Locate the cell with the specified text and output its (X, Y) center coordinate. 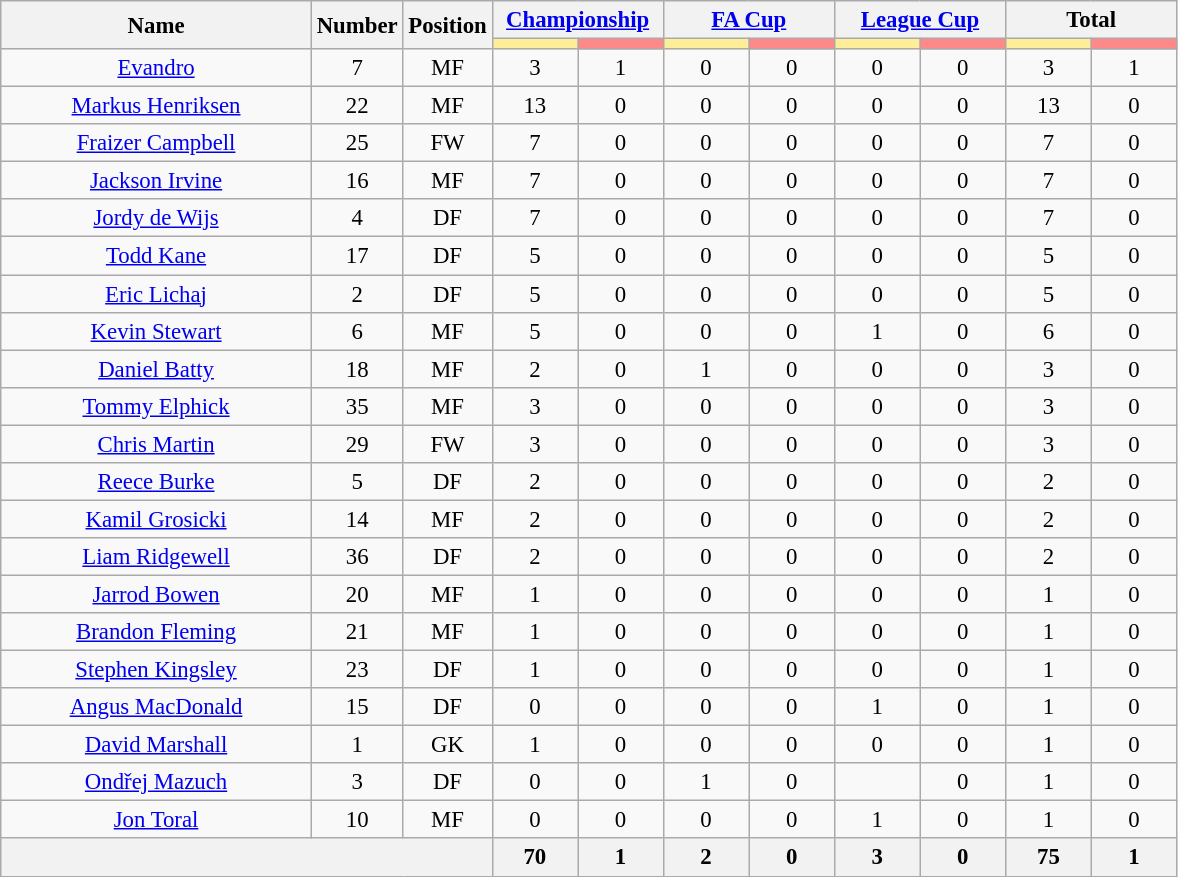
Reece Burke (156, 482)
Tommy Elphick (156, 406)
16 (357, 181)
Name (156, 25)
Evandro (156, 68)
Eric Lichaj (156, 294)
20 (357, 594)
Total (1092, 20)
Kamil Grosicki (156, 519)
Jon Toral (156, 820)
Jordy de Wijs (156, 219)
Brandon Fleming (156, 632)
Jackson Irvine (156, 181)
17 (357, 256)
Kevin Stewart (156, 331)
14 (357, 519)
29 (357, 444)
GK (448, 745)
18 (357, 369)
25 (357, 143)
22 (357, 106)
Daniel Batty (156, 369)
Number (357, 25)
League Cup (920, 20)
15 (357, 707)
21 (357, 632)
Stephen Kingsley (156, 670)
4 (357, 219)
Todd Kane (156, 256)
75 (1049, 858)
Jarrod Bowen (156, 594)
Position (448, 25)
Fraizer Campbell (156, 143)
35 (357, 406)
Chris Martin (156, 444)
FA Cup (748, 20)
70 (535, 858)
Liam Ridgewell (156, 557)
Ondřej Mazuch (156, 782)
36 (357, 557)
Markus Henriksen (156, 106)
10 (357, 820)
23 (357, 670)
Angus MacDonald (156, 707)
Championship (578, 20)
David Marshall (156, 745)
